From the cell containing the given text, extract its center point as [X, Y] coordinate. 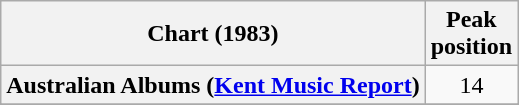
Australian Albums (Kent Music Report) [213, 85]
Chart (1983) [213, 34]
Peakposition [471, 34]
14 [471, 85]
